Determine the [X, Y] coordinate at the center of the cell enclosing the given text.  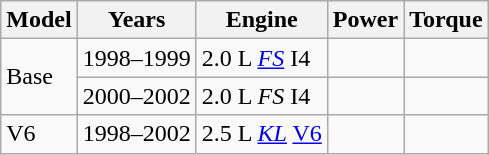
Engine [262, 20]
Model [39, 20]
1998–1999 [136, 58]
V6 [39, 134]
2.5 L KL V6 [262, 134]
Years [136, 20]
Torque [446, 20]
Base [39, 77]
1998–2002 [136, 134]
2000–2002 [136, 96]
Power [365, 20]
